From the cell containing the given text, extract its center point as (x, y) coordinate. 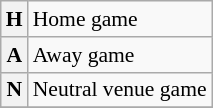
N (14, 90)
Away game (120, 55)
Neutral venue game (120, 90)
A (14, 55)
H (14, 19)
Home game (120, 19)
